Provide the (x, y) coordinate of the cell's center where the given text is located.  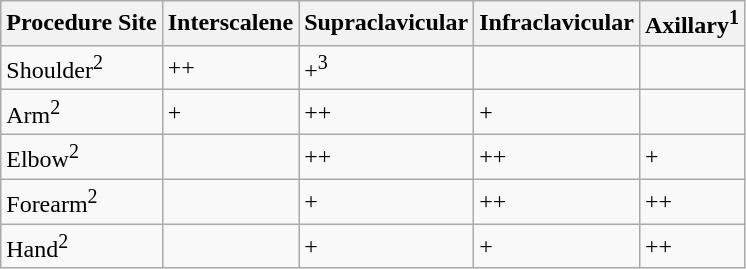
Arm2 (82, 112)
Forearm2 (82, 202)
Interscalene (230, 24)
Axillary1 (692, 24)
+3 (386, 68)
Hand2 (82, 246)
Infraclavicular (557, 24)
Supraclavicular (386, 24)
Elbow2 (82, 156)
Procedure Site (82, 24)
Shoulder2 (82, 68)
